From the cell containing the given text, extract its center point as (X, Y) coordinate. 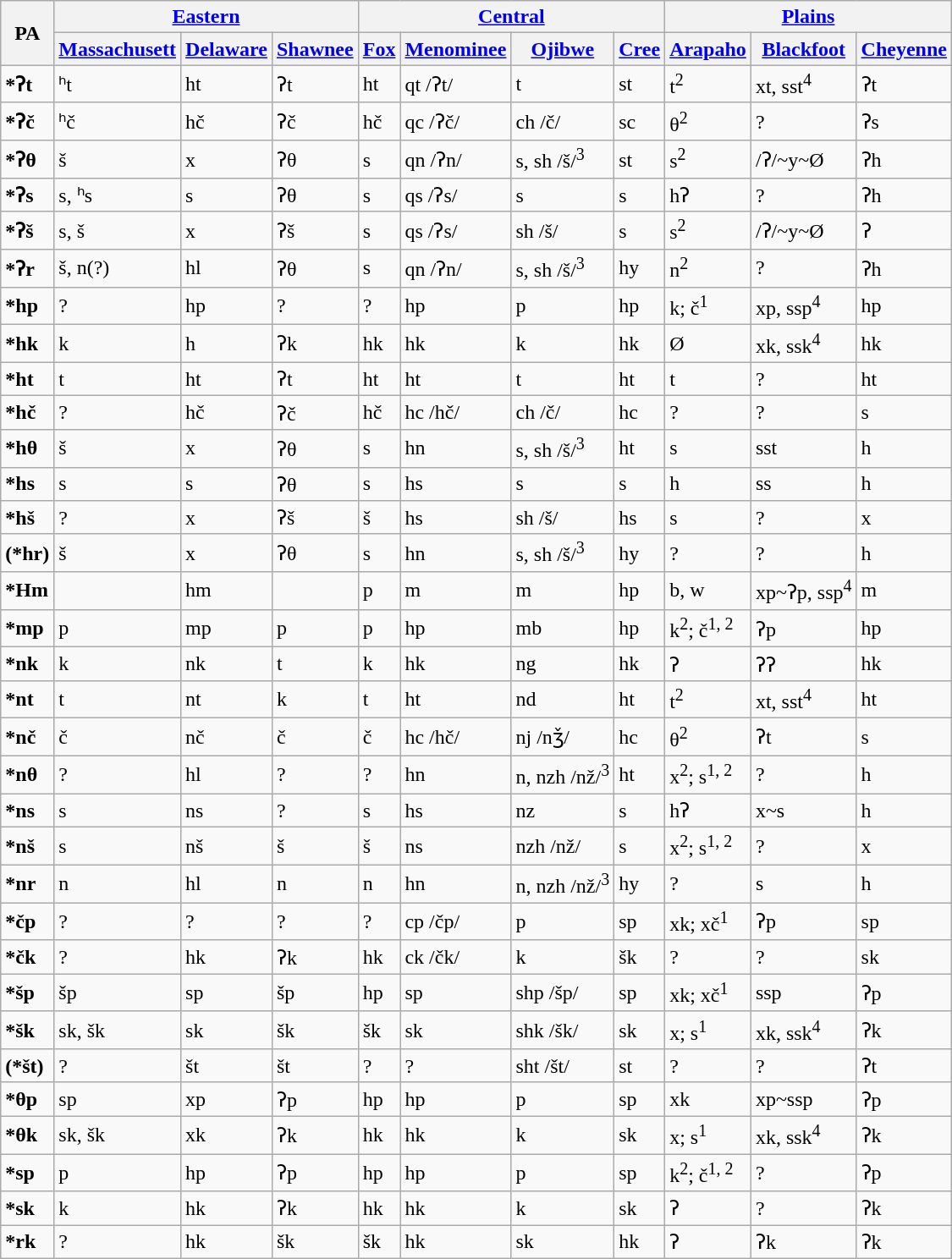
(*hr) (27, 553)
k; č1 (708, 306)
*šp (27, 993)
(*št) (27, 1066)
s, ʰs (118, 195)
Ojibwe (563, 49)
mp (227, 628)
*nš (27, 846)
b, w (708, 591)
*ʔš (27, 230)
ssp (804, 993)
qc /ʔč/ (455, 122)
Blackfoot (804, 49)
*sp (27, 1173)
xp~ʔp, ssp4 (804, 591)
Arapaho (708, 49)
*ʔθ (27, 159)
ʔs (904, 122)
nt (227, 699)
shk /šk/ (563, 1031)
PA (27, 33)
nz (563, 811)
*ns (27, 811)
*ʔč (27, 122)
*nθ (27, 775)
Massachusett (118, 49)
*mp (27, 628)
*nč (27, 738)
Plains (809, 17)
*Hm (27, 591)
Fox (379, 49)
hm (227, 591)
*nr (27, 883)
*hš (27, 518)
s, š (118, 230)
*hs (27, 484)
ss (804, 484)
š, n(?) (118, 269)
nzh /nž/ (563, 846)
Central (511, 17)
ʰč (118, 122)
*ʔt (27, 85)
*nt (27, 699)
ck /čk/ (455, 957)
x~s (804, 811)
cp /čp/ (455, 922)
*rk (27, 1242)
ʔʔ (804, 664)
*ʔr (27, 269)
xp~ssp (804, 1099)
ng (563, 664)
Shawnee (315, 49)
Ø (708, 344)
qt /ʔt/ (455, 85)
*θp (27, 1099)
nk (227, 664)
Delaware (227, 49)
sst (804, 448)
xp (227, 1099)
Eastern (206, 17)
*ʔs (27, 195)
shp /šp/ (563, 993)
xp, ssp4 (804, 306)
*hθ (27, 448)
*ht (27, 379)
Cree (640, 49)
nj /nǯ/ (563, 738)
mb (563, 628)
*hp (27, 306)
*hč (27, 413)
*čk (27, 957)
nd (563, 699)
Cheyenne (904, 49)
*čp (27, 922)
n2 (708, 269)
ʰt (118, 85)
Menominee (455, 49)
*sk (27, 1208)
nč (227, 738)
sht /št/ (563, 1066)
*hk (27, 344)
*θk (27, 1135)
*nk (27, 664)
nš (227, 846)
sc (640, 122)
*šk (27, 1031)
